Scan for the cell matching the given text and deliver its [x, y] coordinate at center. 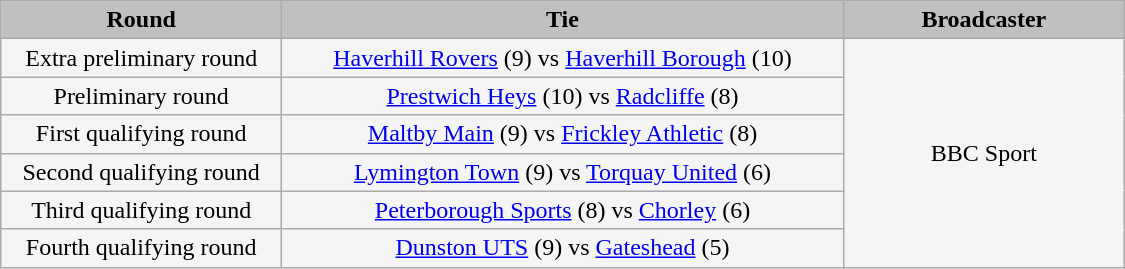
Tie [563, 20]
Second qualifying round [142, 172]
Dunston UTS (9) vs Gateshead (5) [563, 248]
Peterborough Sports (8) vs Chorley (6) [563, 210]
First qualifying round [142, 134]
Broadcaster [984, 20]
Fourth qualifying round [142, 248]
Haverhill Rovers (9) vs Haverhill Borough (10) [563, 58]
Round [142, 20]
Lymington Town (9) vs Torquay United (6) [563, 172]
Prestwich Heys (10) vs Radcliffe (8) [563, 96]
Extra preliminary round [142, 58]
Maltby Main (9) vs Frickley Athletic (8) [563, 134]
BBC Sport [984, 153]
Preliminary round [142, 96]
Third qualifying round [142, 210]
